Find where the given text appears and provide that cell's center as [x, y] coordinate. 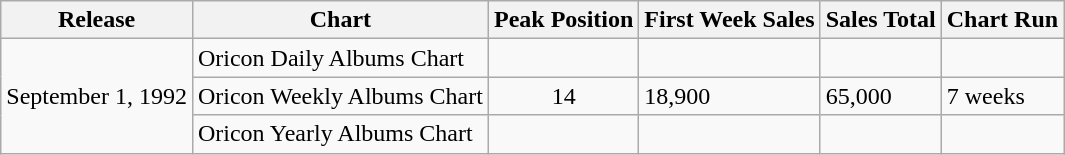
Chart Run [1002, 20]
September 1, 1992 [97, 96]
Oricon Daily Albums Chart [340, 58]
First Week Sales [730, 20]
Sales Total [880, 20]
14 [563, 96]
Oricon Yearly Albums Chart [340, 134]
Peak Position [563, 20]
65,000 [880, 96]
Oricon Weekly Albums Chart [340, 96]
7 weeks [1002, 96]
Chart [340, 20]
18,900 [730, 96]
Release [97, 20]
